Return (X, Y) of the center of cell containing provided text 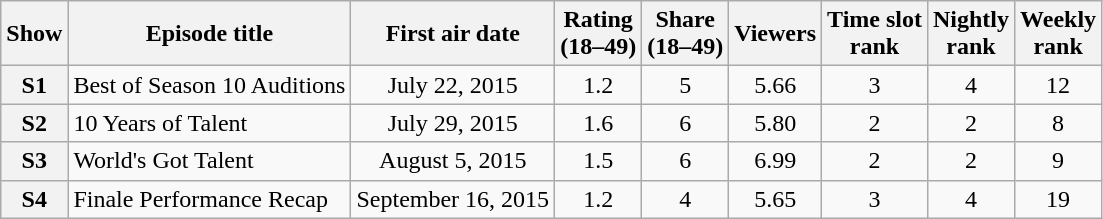
Viewers (776, 34)
5.66 (776, 85)
1.6 (598, 123)
Share(18–49) (686, 34)
World's Got Talent (210, 161)
12 (1058, 85)
10 Years of Talent (210, 123)
8 (1058, 123)
S4 (34, 199)
August 5, 2015 (453, 161)
July 22, 2015 (453, 85)
1.5 (598, 161)
9 (1058, 161)
19 (1058, 199)
5.65 (776, 199)
September 16, 2015 (453, 199)
Time slotrank (875, 34)
6.99 (776, 161)
S1 (34, 85)
Episode title (210, 34)
5.80 (776, 123)
Weeklyrank (1058, 34)
Rating(18–49) (598, 34)
Nightlyrank (970, 34)
S3 (34, 161)
Finale Performance Recap (210, 199)
5 (686, 85)
Best of Season 10 Auditions (210, 85)
Show (34, 34)
S2 (34, 123)
First air date (453, 34)
July 29, 2015 (453, 123)
